Locate the cell with the specified text and output its [X, Y] center coordinate. 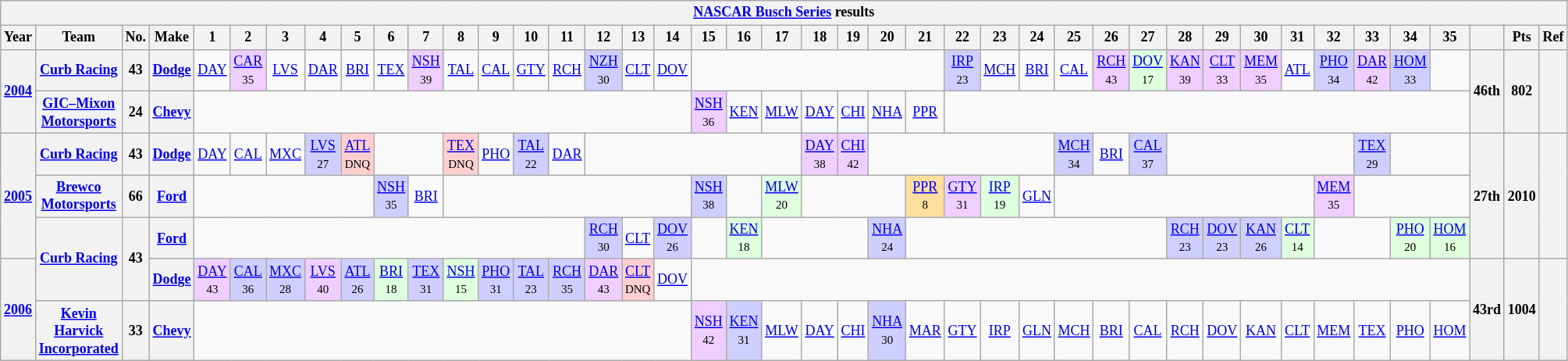
ATL DNQ [357, 154]
43rd [1488, 309]
3 [286, 38]
KEN [744, 113]
12 [604, 38]
CAL 36 [248, 280]
TAL 22 [532, 154]
NSH 35 [392, 196]
DAY 38 [820, 154]
NHA 30 [887, 331]
DAR 42 [1372, 70]
RCH 23 [1185, 238]
PHO 20 [1410, 238]
No. [136, 38]
Kevin Harvick Incorporated [78, 331]
9 [496, 38]
NSH 39 [426, 70]
18 [820, 38]
10 [532, 38]
34 [1410, 38]
66 [136, 196]
15 [709, 38]
RCH 30 [604, 238]
31 [1297, 38]
TEX DNQ [460, 154]
LVS 27 [323, 154]
KAN 26 [1261, 238]
2 [248, 38]
6 [392, 38]
KAN 39 [1185, 70]
CAR 35 [248, 70]
Year [19, 38]
MEM [1334, 331]
PPR 8 [926, 196]
PPR [926, 113]
DOV 26 [673, 238]
GTY 31 [962, 196]
NZH 30 [604, 70]
802 [1522, 91]
17 [782, 38]
27th [1488, 195]
19 [853, 38]
IRP 23 [962, 70]
CAL 37 [1148, 154]
RCH 35 [567, 280]
KEN 31 [744, 331]
CLT 33 [1222, 70]
22 [962, 38]
NSH 36 [709, 113]
NSH 38 [709, 196]
25 [1074, 38]
21 [926, 38]
GIC–Mixon Motorsports [78, 113]
MXC 28 [286, 280]
14 [673, 38]
DAR 43 [604, 280]
2010 [1522, 195]
7 [426, 38]
11 [567, 38]
MXC [286, 154]
20 [887, 38]
NASCAR Busch Series results [784, 13]
2006 [19, 309]
Team [78, 38]
IRP [1000, 331]
Make [172, 38]
BRI 18 [392, 280]
29 [1222, 38]
46th [1488, 91]
27 [1148, 38]
KAN [1261, 331]
16 [744, 38]
HOM 33 [1410, 70]
TAL 23 [532, 280]
5 [357, 38]
LVS 40 [323, 280]
NSH 15 [460, 280]
Brewco Motorsports [78, 196]
NHA [887, 113]
23 [1000, 38]
30 [1261, 38]
TAL [460, 70]
28 [1185, 38]
2005 [19, 195]
1 [212, 38]
HOM [1450, 331]
Pts [1522, 38]
IRP 19 [1000, 196]
26 [1111, 38]
DOV 17 [1148, 70]
HOM 16 [1450, 238]
KEN 18 [744, 238]
DOV 23 [1222, 238]
8 [460, 38]
NSH 42 [709, 331]
LVS [286, 70]
PHO 34 [1334, 70]
CLT DNQ [638, 280]
RCH 43 [1111, 70]
2004 [19, 91]
Ref [1553, 38]
TEX 29 [1372, 154]
MLW 20 [782, 196]
ATL 26 [357, 280]
CLT 14 [1297, 238]
35 [1450, 38]
PHO 31 [496, 280]
NHA 24 [887, 238]
13 [638, 38]
TEX 31 [426, 280]
32 [1334, 38]
4 [323, 38]
ATL [1297, 70]
MAR [926, 331]
1004 [1522, 309]
CHI 42 [853, 154]
MCH 34 [1074, 154]
DAY 43 [212, 280]
